Capture the cell that displays the provided text and extract its [x, y] central coordinate. 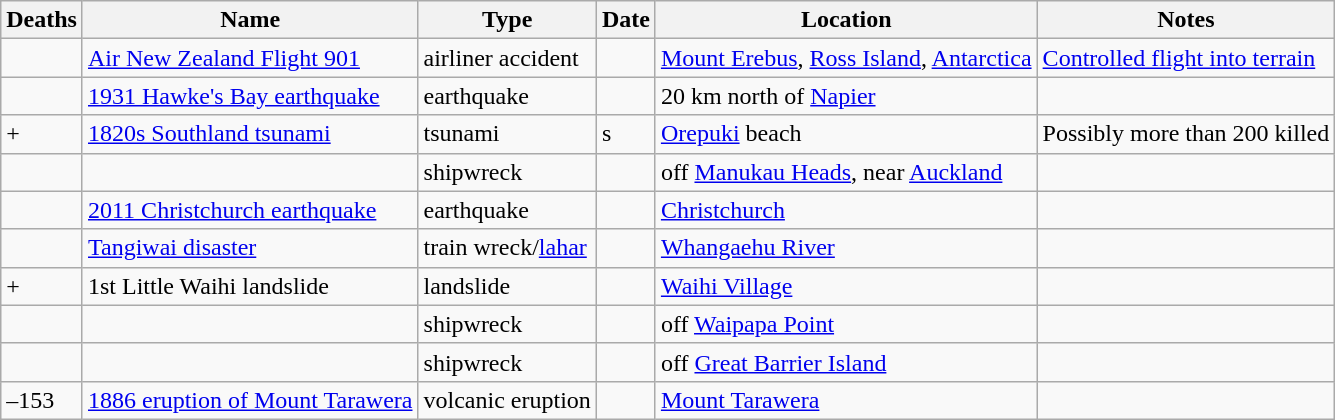
Deaths [42, 20]
1931 Hawke's Bay earthquake [250, 96]
Orepuki beach [846, 134]
2011 Christchurch earthquake [250, 210]
1820s Southland tsunami [250, 134]
Possibly more than 200 killed [1186, 134]
Controlled flight into terrain [1186, 58]
airliner accident [507, 58]
Notes [1186, 20]
1st Little Waihi landslide [250, 286]
Name [250, 20]
Date [626, 20]
train wreck/lahar [507, 248]
off Waipapa Point [846, 324]
Location [846, 20]
volcanic eruption [507, 400]
1886 eruption of Mount Tarawera [250, 400]
off Manukau Heads, near Auckland [846, 172]
tsunami [507, 134]
Whangaehu River [846, 248]
Type [507, 20]
off Great Barrier Island [846, 362]
Christchurch [846, 210]
20 km north of Napier [846, 96]
Mount Tarawera [846, 400]
s [626, 134]
Waihi Village [846, 286]
landslide [507, 286]
–153 [42, 400]
Air New Zealand Flight 901 [250, 58]
Mount Erebus, Ross Island, Antarctica [846, 58]
Tangiwai disaster [250, 248]
